Pinpoint the cell where the given text exists, returning its (X, Y) midpoint coordinate. 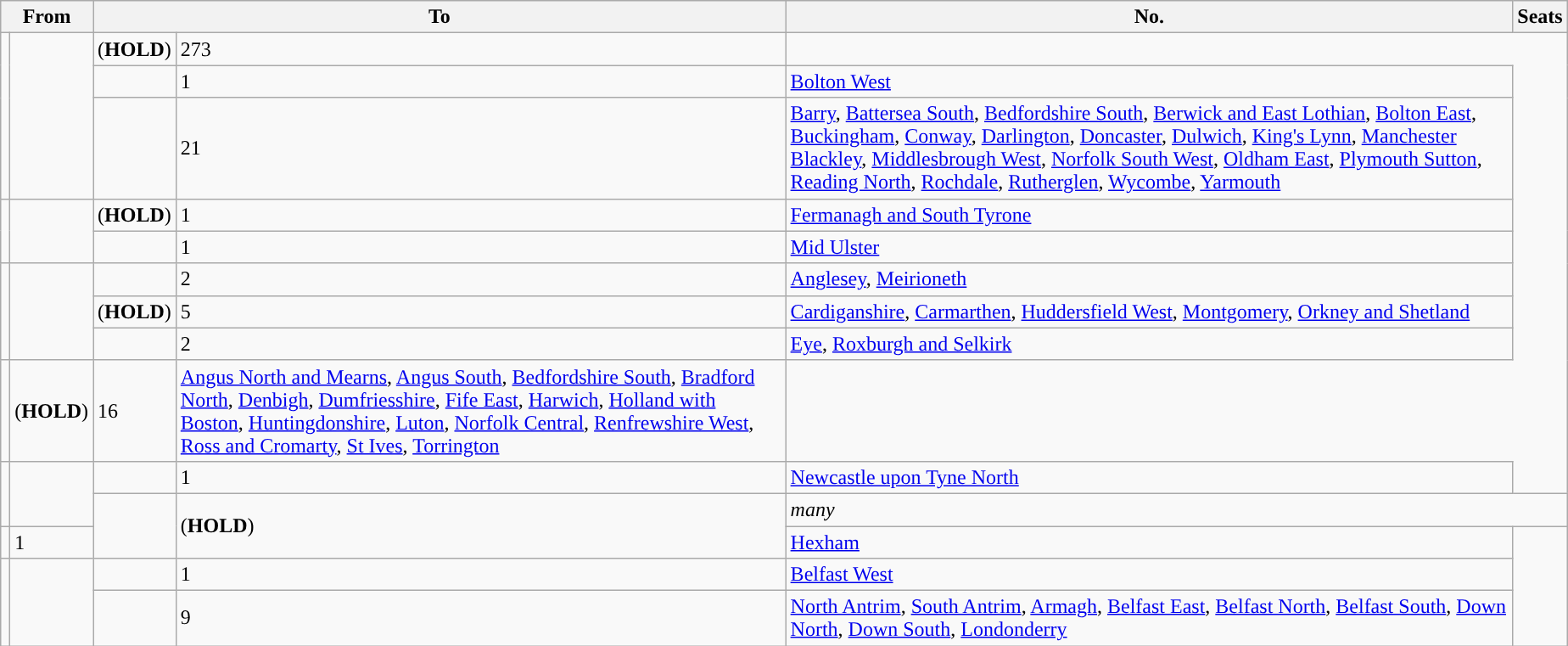
From (48, 17)
Bolton West (1149, 81)
To (440, 17)
Cardiganshire, Carmarthen, Huddersfield West, Montgomery, Orkney and Shetland (1149, 312)
Anglesey, Meirioneth (1149, 279)
Seats (1540, 17)
Fermanagh and South Tyrone (1149, 215)
North Antrim, South Antrim, Armagh, Belfast East, Belfast North, Belfast South, Down North, Down South, Londonderry (1149, 618)
9 (480, 618)
273 (480, 49)
Belfast West (1149, 575)
16 (135, 411)
No. (1149, 17)
Mid Ulster (1149, 247)
5 (480, 312)
Eye, Roxburgh and Selkirk (1149, 344)
Hexham (1149, 542)
21 (480, 148)
many (1176, 509)
Newcastle upon Tyne North (1149, 477)
